Identify which cell holds the provided text, then report its [x, y] central coordinate. 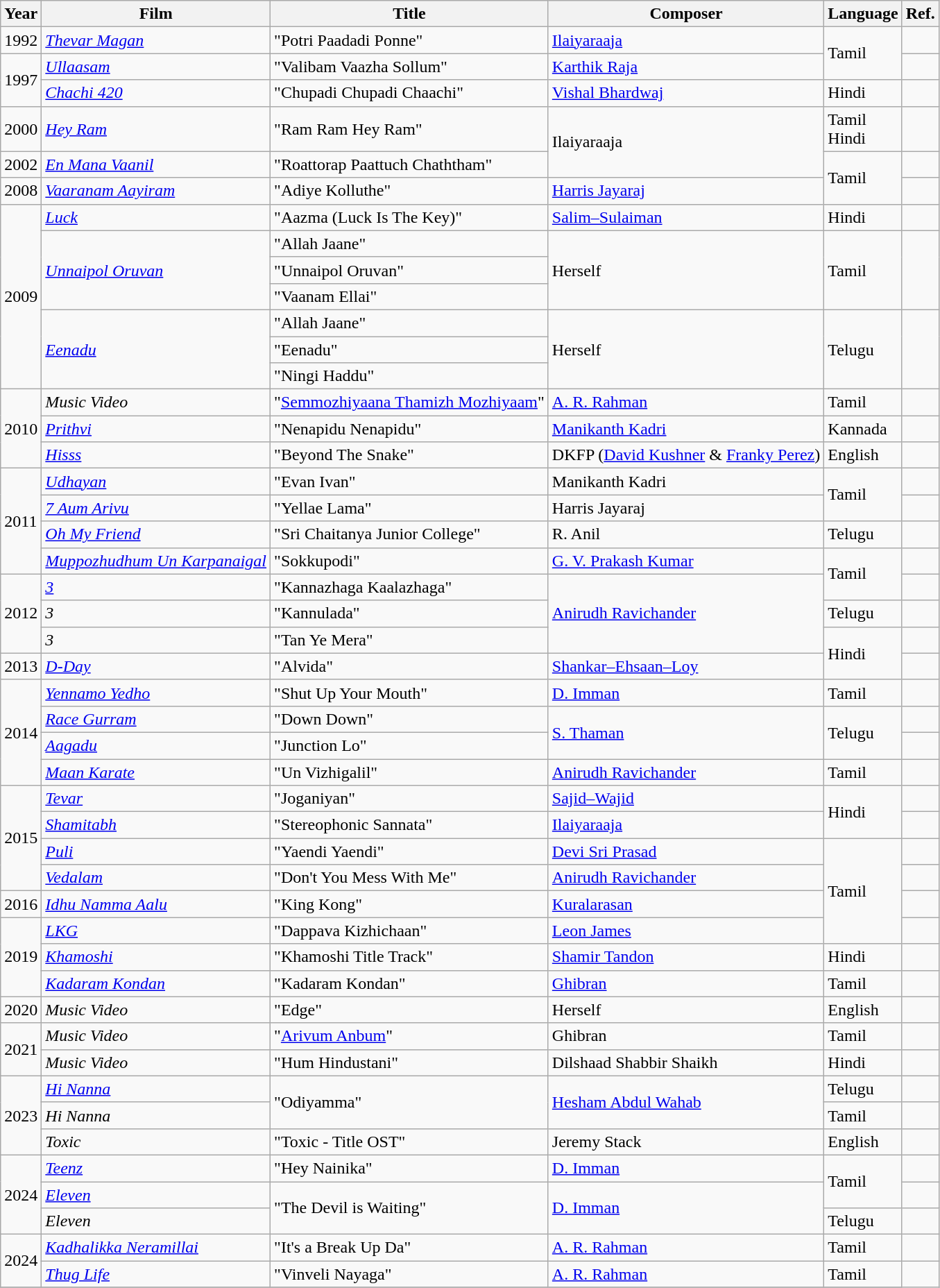
Vishal Bhardwaj [685, 93]
2012 [21, 613]
Toxic [156, 1142]
"Kannazhaga Kaalazhaga" [409, 587]
Unnaipol Oruvan [156, 270]
Kadaram Kondan [156, 983]
Ref. [920, 14]
2011 [21, 521]
Hey Ram [156, 129]
2023 [21, 1115]
"Unnaipol Oruvan" [409, 270]
1992 [21, 40]
"Chupadi Chupadi Chaachi" [409, 93]
Thug Life [156, 1274]
Udhayan [156, 482]
"Beyond The Snake" [409, 455]
Race Gurram [156, 719]
Hesham Abdul Wahab [685, 1102]
"Toxic - Title OST" [409, 1142]
7 Aum Arivu [156, 508]
"Sri Chaitanya Junior College" [409, 534]
Devi Sri Prasad [685, 851]
"Un Vizhigalil" [409, 772]
"Vaanam Ellai" [409, 296]
Maan Karate [156, 772]
G. V. Prakash Kumar [685, 561]
"Kannulada" [409, 613]
2002 [21, 164]
Salim–Sulaiman [685, 217]
Shamir Tandon [685, 957]
Dilshaad Shabbir Shaikh [685, 1062]
"Eenadu" [409, 349]
"Sokkupodi" [409, 561]
2021 [21, 1049]
Year [21, 14]
"Down Down" [409, 719]
LKG [156, 931]
Kadhalikka Neramillai [156, 1248]
"Vinveli Nayaga" [409, 1274]
2013 [21, 666]
"Adiye Kolluthe" [409, 191]
"Ram Ram Hey Ram" [409, 129]
Thevar Magan [156, 40]
2015 [21, 838]
"Roattorap Paattuch Chaththam" [409, 164]
Eenadu [156, 349]
"Alvida" [409, 666]
2010 [21, 429]
R. Anil [685, 534]
"Hey Nainika" [409, 1168]
Chachi 420 [156, 93]
Sajid–Wajid [685, 799]
2016 [21, 904]
Aagadu [156, 745]
"Tan Ye Mera" [409, 640]
"Evan Ivan" [409, 482]
"King Kong" [409, 904]
Shankar–Ehsaan–Loy [685, 666]
"Shut Up Your Mouth" [409, 693]
En Mana Vaanil [156, 164]
TamilHindi [863, 129]
"Kadaram Kondan" [409, 983]
1997 [21, 80]
Muppozhudhum Un Karpanaigal [156, 561]
"Arivum Anbum" [409, 1036]
2019 [21, 957]
2020 [21, 1010]
2014 [21, 732]
"Don't You Mess With Me" [409, 878]
Jeremy Stack [685, 1142]
"Potri Paadadi Ponne" [409, 40]
D-Day [156, 666]
Teenz [156, 1168]
2008 [21, 191]
Vedalam [156, 878]
Luck [156, 217]
"Odiyamma" [409, 1102]
Title [409, 14]
Ullaasam [156, 67]
Composer [685, 14]
"Yellae Lama" [409, 508]
"Edge" [409, 1010]
DKFP (David Kushner & Franky Perez) [685, 455]
Language [863, 14]
"Khamoshi Title Track" [409, 957]
"Nenapidu Nenapidu" [409, 429]
Khamoshi [156, 957]
"Aazma (Luck Is The Key)" [409, 217]
Yennamo Yedho [156, 693]
Puli [156, 851]
"It's a Break Up Da" [409, 1248]
"Stereophonic Sannata" [409, 825]
"The Devil is Waiting" [409, 1207]
"Dappava Kizhichaan" [409, 931]
Leon James [685, 931]
"Hum Hindustani" [409, 1062]
"Valibam Vaazha Sollum" [409, 67]
Tevar [156, 799]
"Yaendi Yaendi" [409, 851]
Hisss [156, 455]
"Junction Lo" [409, 745]
Karthik Raja [685, 67]
Shamitabh [156, 825]
Film [156, 14]
S. Thaman [685, 732]
Kuralarasan [685, 904]
2009 [21, 296]
"Ningi Haddu" [409, 376]
"Semmozhiyaana Thamizh Mozhiyaam" [409, 402]
Oh My Friend [156, 534]
Prithvi [156, 429]
Idhu Namma Aalu [156, 904]
Vaaranam Aayiram [156, 191]
"Joganiyan" [409, 799]
2000 [21, 129]
Kannada [863, 429]
